For the text-containing cell, return its midpoint in (X, Y) coordinate format. 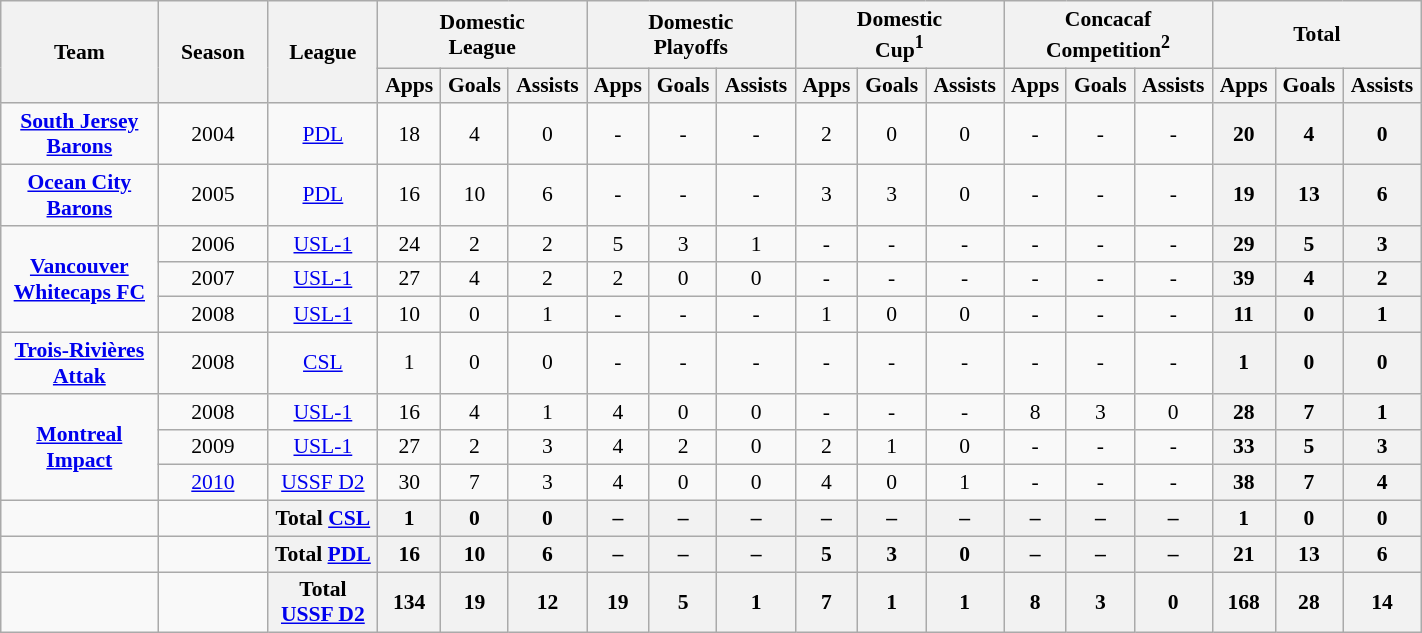
29 (1244, 244)
168 (1244, 602)
18 (410, 134)
21 (1244, 554)
League (323, 52)
DomesticLeague (482, 34)
Ocean City Barons (80, 196)
2004 (213, 134)
14 (1382, 602)
CSL (323, 364)
33 (1244, 447)
Total (1316, 34)
24 (410, 244)
Total CSL (323, 519)
Trois-Rivières Attak (80, 364)
20 (1244, 134)
2007 (213, 279)
South Jersey Barons (80, 134)
11 (1244, 315)
USSF D2 (323, 483)
Vancouver Whitecaps FC (80, 280)
2006 (213, 244)
ConcacafCompetition2 (1108, 34)
39 (1244, 279)
2009 (213, 447)
12 (547, 602)
Montreal Impact (80, 448)
Total USSF D2 (323, 602)
DomesticPlayoffs (690, 34)
2010 (213, 483)
Season (213, 52)
Team (80, 52)
2005 (213, 196)
DomesticCup1 (900, 34)
30 (410, 483)
38 (1244, 483)
134 (410, 602)
Total PDL (323, 554)
